Capture the cell that displays the provided text and extract its [X, Y] central coordinate. 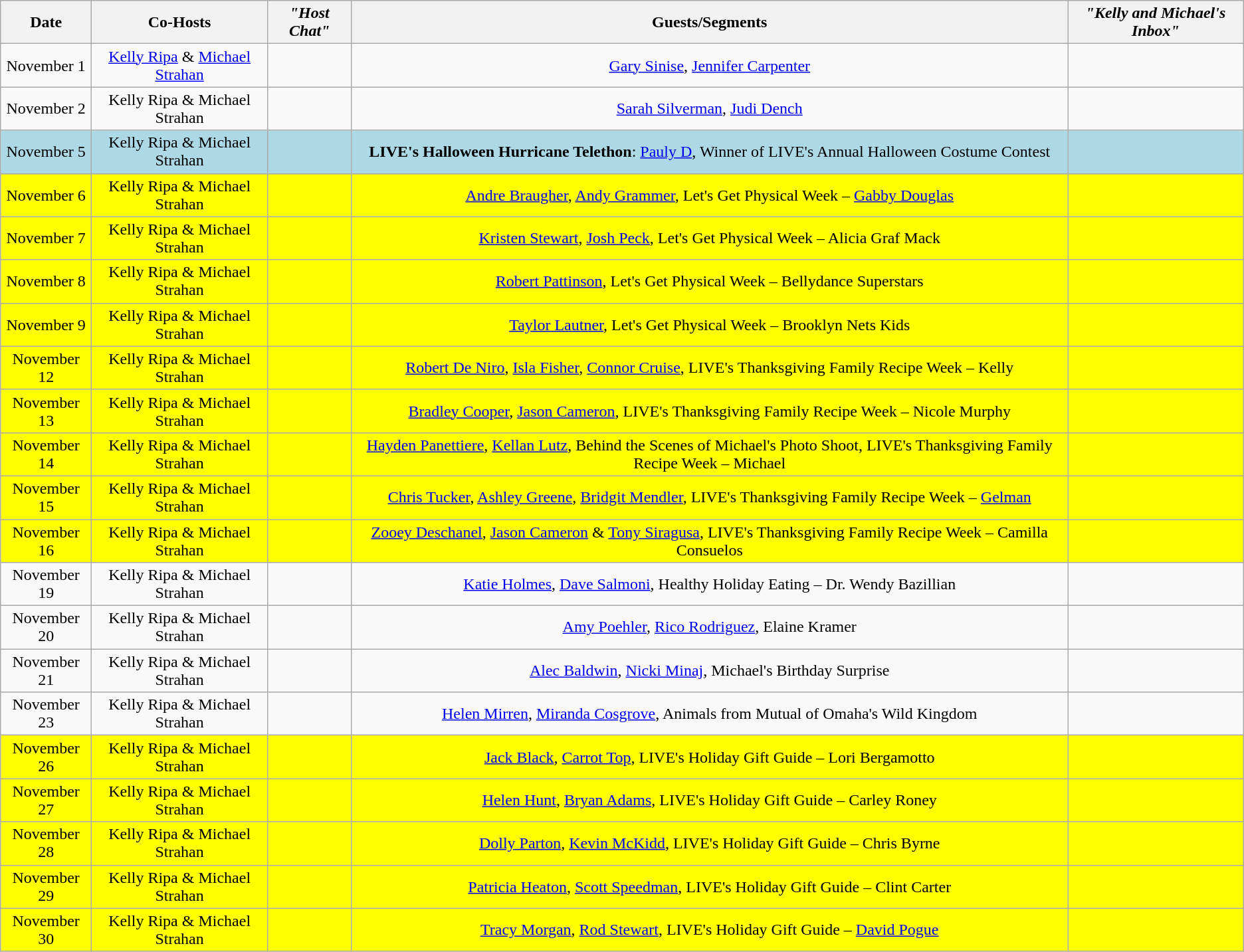
Co-Hosts [179, 23]
November 20 [47, 627]
Kristen Stewart, Josh Peck, Let's Get Physical Week – Alicia Graf Mack [710, 238]
November 5 [47, 151]
Katie Holmes, Dave Salmoni, Healthy Holiday Eating – Dr. Wendy Bazillian [710, 585]
November 23 [47, 714]
November 15 [47, 497]
Helen Hunt, Bryan Adams, LIVE's Holiday Gift Guide – Carley Roney [710, 800]
November 21 [47, 671]
November 12 [47, 368]
November 30 [47, 930]
Dolly Parton, Kevin McKidd, LIVE's Holiday Gift Guide – Chris Byrne [710, 844]
Jack Black, Carrot Top, LIVE's Holiday Gift Guide – Lori Bergamotto [710, 757]
November 28 [47, 844]
Helen Mirren, Miranda Cosgrove, Animals from Mutual of Omaha's Wild Kingdom [710, 714]
Patricia Heaton, Scott Speedman, LIVE's Holiday Gift Guide – Clint Carter [710, 886]
November 8 [47, 282]
November 16 [47, 541]
Alec Baldwin, Nicki Minaj, Michael's Birthday Surprise [710, 671]
November 19 [47, 585]
Date [47, 23]
Hayden Panettiere, Kellan Lutz, Behind the Scenes of Michael's Photo Shoot, LIVE's Thanksgiving Family Recipe Week – Michael [710, 454]
Guests/Segments [710, 23]
November 26 [47, 757]
November 1 [47, 65]
Sarah Silverman, Judi Dench [710, 109]
"Kelly and Michael's Inbox" [1156, 23]
Amy Poehler, Rico Rodriguez, Elaine Kramer [710, 627]
Bradley Cooper, Jason Cameron, LIVE's Thanksgiving Family Recipe Week – Nicole Murphy [710, 411]
Andre Braugher, Andy Grammer, Let's Get Physical Week – Gabby Douglas [710, 195]
November 6 [47, 195]
LIVE's Halloween Hurricane Telethon: Pauly D, Winner of LIVE's Annual Halloween Costume Contest [710, 151]
Taylor Lautner, Let's Get Physical Week – Brooklyn Nets Kids [710, 324]
Tracy Morgan, Rod Stewart, LIVE's Holiday Gift Guide – David Pogue [710, 930]
November 27 [47, 800]
November 13 [47, 411]
Chris Tucker, Ashley Greene, Bridgit Mendler, LIVE's Thanksgiving Family Recipe Week – Gelman [710, 497]
Zooey Deschanel, Jason Cameron & Tony Siragusa, LIVE's Thanksgiving Family Recipe Week – Camilla Consuelos [710, 541]
November 29 [47, 886]
Gary Sinise, Jennifer Carpenter [710, 65]
"Host Chat" [310, 23]
November 7 [47, 238]
November 2 [47, 109]
Robert Pattinson, Let's Get Physical Week – Bellydance Superstars [710, 282]
November 9 [47, 324]
November 14 [47, 454]
Robert De Niro, Isla Fisher, Connor Cruise, LIVE's Thanksgiving Family Recipe Week – Kelly [710, 368]
